Find where the given text appears and provide that cell's center as (X, Y) coordinate. 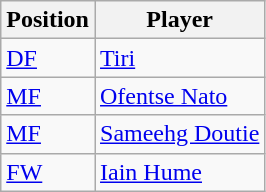
Position (48, 20)
FW (48, 172)
Ofentse Nato (179, 96)
Iain Hume (179, 172)
Player (179, 20)
Sameehg Doutie (179, 134)
Tiri (179, 58)
DF (48, 58)
